Identify which cell holds the provided text, then report its (X, Y) central coordinate. 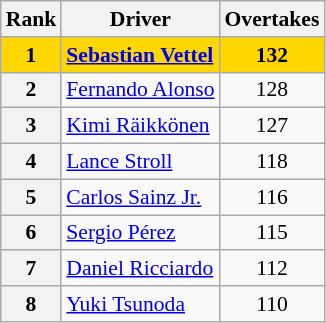
8 (32, 304)
Driver (140, 19)
Fernando Alonso (140, 90)
3 (32, 126)
5 (32, 197)
7 (32, 269)
Overtakes (272, 19)
4 (32, 162)
118 (272, 162)
115 (272, 233)
110 (272, 304)
Carlos Sainz Jr. (140, 197)
2 (32, 90)
Daniel Ricciardo (140, 269)
Sergio Pérez (140, 233)
128 (272, 90)
6 (32, 233)
Lance Stroll (140, 162)
Rank (32, 19)
Yuki Tsunoda (140, 304)
132 (272, 55)
116 (272, 197)
Kimi Räikkönen (140, 126)
1 (32, 55)
127 (272, 126)
112 (272, 269)
Sebastian Vettel (140, 55)
